Return the (X, Y) coordinate for the center point of the cell that contains the specified text.  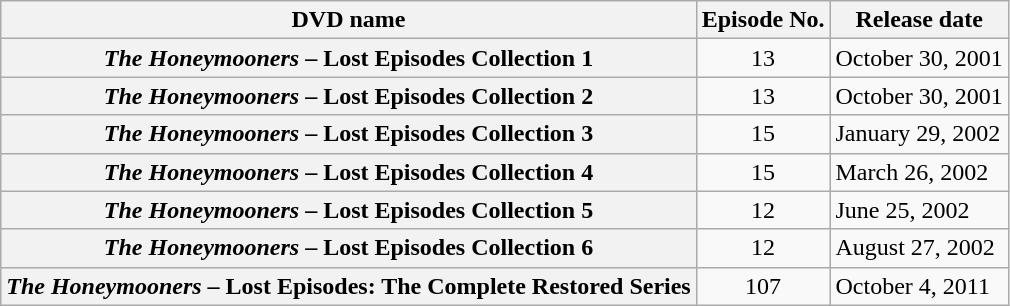
August 27, 2002 (919, 248)
The Honeymooners – Lost Episodes Collection 4 (348, 172)
June 25, 2002 (919, 210)
March 26, 2002 (919, 172)
The Honeymooners – Lost Episodes Collection 6 (348, 248)
Episode No. (763, 20)
The Honeymooners – Lost Episodes Collection 3 (348, 134)
The Honeymooners – Lost Episodes Collection 2 (348, 96)
January 29, 2002 (919, 134)
Release date (919, 20)
107 (763, 286)
October 4, 2011 (919, 286)
The Honeymooners – Lost Episodes Collection 5 (348, 210)
DVD name (348, 20)
The Honeymooners – Lost Episodes Collection 1 (348, 58)
The Honeymooners – Lost Episodes: The Complete Restored Series (348, 286)
